For the text-containing cell, return its midpoint in [x, y] coordinate format. 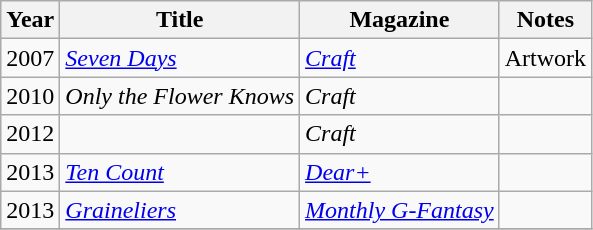
2010 [30, 96]
Graineliers [180, 210]
Ten Count [180, 172]
Dear+ [400, 172]
Only the Flower Knows [180, 96]
Seven Days [180, 58]
Magazine [400, 20]
2007 [30, 58]
Year [30, 20]
Notes [545, 20]
Title [180, 20]
Monthly G-Fantasy [400, 210]
2012 [30, 134]
Artwork [545, 58]
